Return (x, y) of the center of cell containing provided text 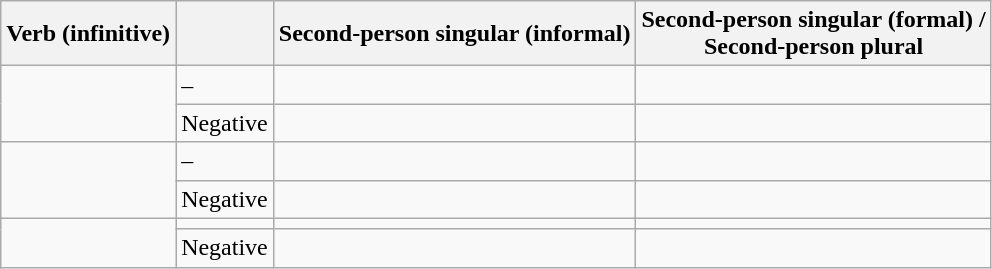
Verb (infinitive) (88, 34)
Second-person singular (formal) / Second-person plural (814, 34)
Second-person singular (informal) (454, 34)
